Identify which cell holds the provided text, then report its [X, Y] central coordinate. 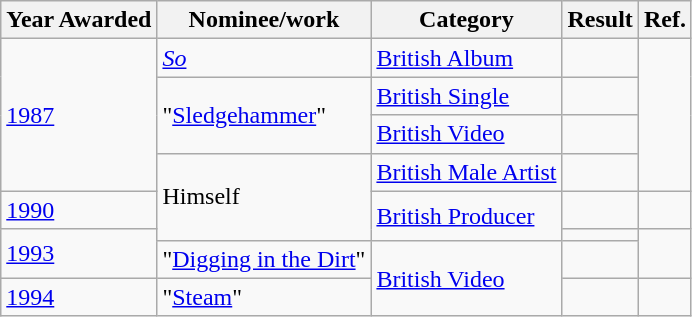
"Digging in the Dirt" [264, 259]
1987 [79, 115]
British Male Artist [466, 172]
Ref. [664, 20]
British Producer [466, 216]
Himself [264, 196]
Result [600, 20]
"Sledgehammer" [264, 115]
Nominee/work [264, 20]
British Album [466, 58]
1994 [79, 297]
British Single [466, 96]
1990 [79, 210]
1993 [79, 254]
Year Awarded [79, 20]
"Steam" [264, 297]
Category [466, 20]
So [264, 58]
